Locate the cell with the specified text and output its (x, y) center coordinate. 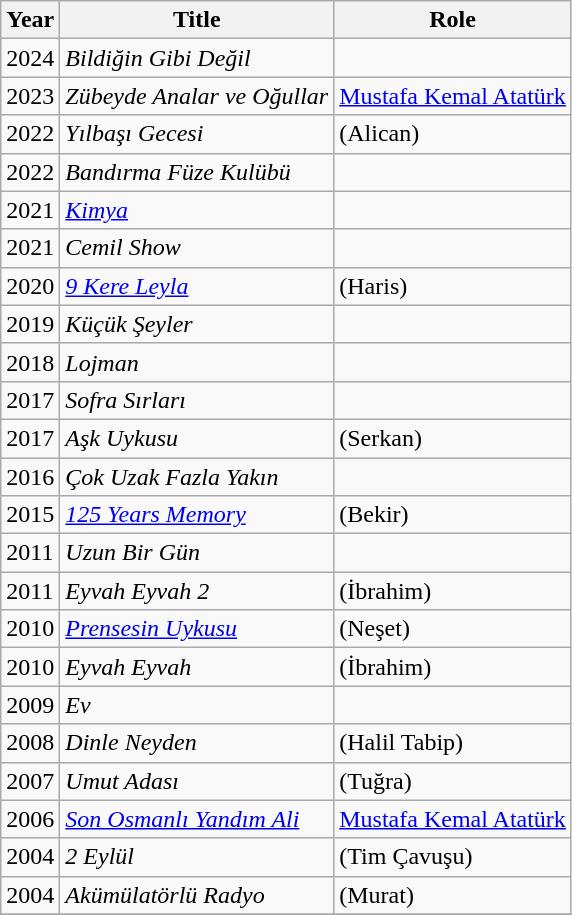
2 Eylül (197, 857)
2015 (30, 515)
2024 (30, 58)
(Alican) (453, 134)
(Bekir) (453, 515)
Cemil Show (197, 248)
Role (453, 20)
Kimya (197, 210)
2009 (30, 705)
(Neşet) (453, 629)
2008 (30, 743)
Aşk Uykusu (197, 438)
2018 (30, 362)
Yılbaşı Gecesi (197, 134)
(Halil Tabip) (453, 743)
Umut Adası (197, 781)
(Tim Çavuşu) (453, 857)
Son Osmanlı Yandım Ali (197, 819)
Bildiğin Gibi Değil (197, 58)
Eyvah Eyvah 2 (197, 591)
2006 (30, 819)
(Tuğra) (453, 781)
9 Kere Leyla (197, 286)
(Haris) (453, 286)
Çok Uzak Fazla Yakın (197, 477)
2007 (30, 781)
Ev (197, 705)
2019 (30, 324)
Küçük Şeyler (197, 324)
(Murat) (453, 895)
Eyvah Eyvah (197, 667)
Uzun Bir Gün (197, 553)
(Serkan) (453, 438)
2020 (30, 286)
Title (197, 20)
2023 (30, 96)
Zübeyde Analar ve Oğullar (197, 96)
Dinle Neyden (197, 743)
Prensesin Uykusu (197, 629)
Bandırma Füze Kulübü (197, 172)
Year (30, 20)
125 Years Memory (197, 515)
Sofra Sırları (197, 400)
Akümülatörlü Radyo (197, 895)
2016 (30, 477)
Lojman (197, 362)
